Output the [x, y] coordinate of the center of the cell containing the given text.  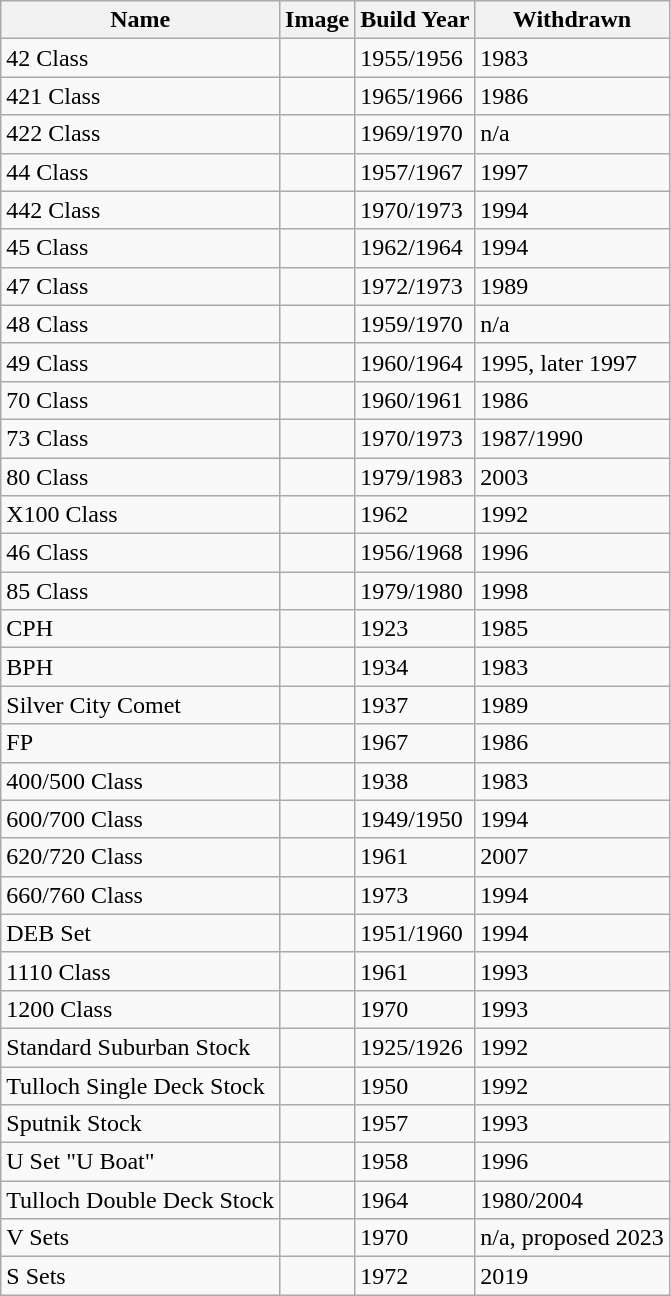
400/500 Class [140, 781]
1973 [415, 895]
BPH [140, 667]
49 Class [140, 362]
422 Class [140, 134]
1937 [415, 705]
1958 [415, 1162]
V Sets [140, 1238]
1995, later 1997 [572, 362]
1965/1966 [415, 96]
2003 [572, 477]
1967 [415, 743]
660/760 Class [140, 895]
S Sets [140, 1276]
1960/1964 [415, 362]
1985 [572, 629]
45 Class [140, 248]
44 Class [140, 172]
1998 [572, 591]
1962/1964 [415, 248]
80 Class [140, 477]
Silver City Comet [140, 705]
600/700 Class [140, 819]
47 Class [140, 286]
46 Class [140, 553]
1957/1967 [415, 172]
Standard Suburban Stock [140, 1047]
CPH [140, 629]
1987/1990 [572, 438]
Tulloch Single Deck Stock [140, 1085]
Sputnik Stock [140, 1124]
73 Class [140, 438]
2019 [572, 1276]
DEB Set [140, 933]
1110 Class [140, 971]
1956/1968 [415, 553]
FP [140, 743]
1972/1973 [415, 286]
1955/1956 [415, 58]
1959/1970 [415, 324]
Name [140, 20]
1925/1926 [415, 1047]
1960/1961 [415, 400]
70 Class [140, 400]
421 Class [140, 96]
1997 [572, 172]
Tulloch Double Deck Stock [140, 1200]
1923 [415, 629]
1951/1960 [415, 933]
1972 [415, 1276]
1979/1983 [415, 477]
Withdrawn [572, 20]
1934 [415, 667]
X100 Class [140, 515]
1962 [415, 515]
1949/1950 [415, 819]
42 Class [140, 58]
n/a, proposed 2023 [572, 1238]
1980/2004 [572, 1200]
1938 [415, 781]
1957 [415, 1124]
48 Class [140, 324]
442 Class [140, 210]
1964 [415, 1200]
1969/1970 [415, 134]
Build Year [415, 20]
Image [318, 20]
2007 [572, 857]
85 Class [140, 591]
620/720 Class [140, 857]
1950 [415, 1085]
U Set "U Boat" [140, 1162]
1200 Class [140, 1009]
1979/1980 [415, 591]
